Return the [x, y] coordinate for the center point of the cell that contains the specified text.  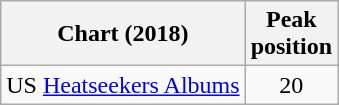
Chart (2018) [123, 34]
US Heatseekers Albums [123, 85]
Peakposition [291, 34]
20 [291, 85]
